Find where the given text appears and provide that cell's center as [X, Y] coordinate. 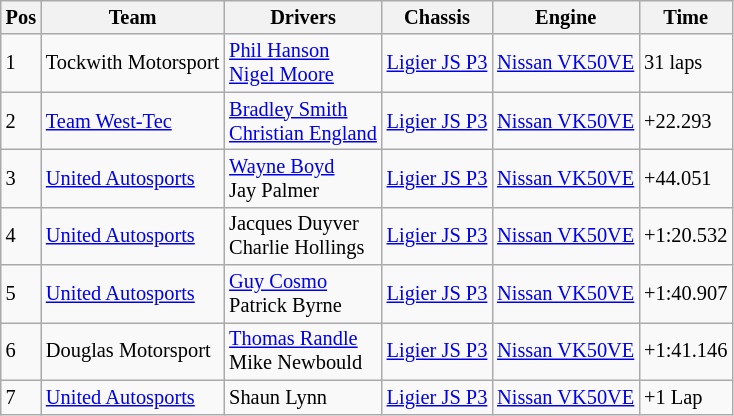
1 [21, 63]
+22.293 [686, 121]
Shaun Lynn [302, 397]
Pos [21, 17]
Guy Cosmo Patrick Byrne [302, 294]
+1:41.146 [686, 351]
7 [21, 397]
Jacques Duyver Charlie Hollings [302, 236]
6 [21, 351]
Bradley Smith Christian England [302, 121]
+1:40.907 [686, 294]
3 [21, 178]
Phil Hanson Nigel Moore [302, 63]
Douglas Motorsport [132, 351]
+44.051 [686, 178]
Time [686, 17]
5 [21, 294]
Team [132, 17]
+1:20.532 [686, 236]
Team West-Tec [132, 121]
Wayne Boyd Jay Palmer [302, 178]
Tockwith Motorsport [132, 63]
+1 Lap [686, 397]
4 [21, 236]
Drivers [302, 17]
Chassis [437, 17]
Thomas Randle Mike Newbould [302, 351]
2 [21, 121]
31 laps [686, 63]
Engine [566, 17]
